From the cell containing the given text, extract its center point as (x, y) coordinate. 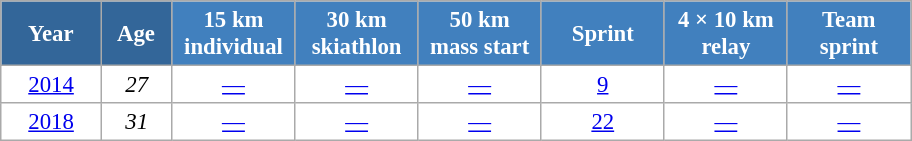
15 km individual (234, 34)
Age (136, 34)
2014 (52, 85)
Team sprint (848, 34)
9 (602, 85)
31 (136, 122)
4 × 10 km relay (726, 34)
50 km mass start (480, 34)
2018 (52, 122)
27 (136, 85)
Year (52, 34)
30 km skiathlon (356, 34)
Sprint (602, 34)
22 (602, 122)
